Detect which cell encompasses the target text, then output its (X, Y) center coordinate. 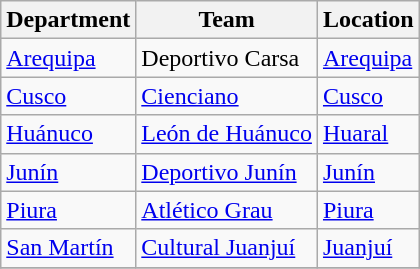
Juanjuí (368, 248)
Deportivo Junín (227, 172)
Huaral (368, 134)
Cultural Juanjuí (227, 248)
León de Huánuco (227, 134)
Deportivo Carsa (227, 58)
Huánuco (68, 134)
Atlético Grau (227, 210)
Location (368, 20)
Department (68, 20)
Team (227, 20)
Cienciano (227, 96)
San Martín (68, 248)
